For the text-containing cell, return its midpoint in [X, Y] coordinate format. 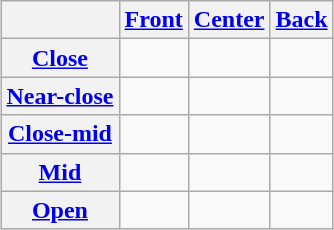
Mid [60, 172]
Close-mid [60, 134]
Back [302, 20]
Open [60, 210]
Front [154, 20]
Close [60, 58]
Center [229, 20]
Near-close [60, 96]
